Find where the given text appears and provide that cell's center as [x, y] coordinate. 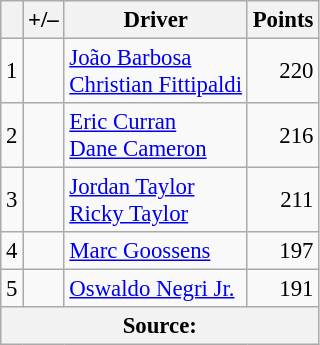
3 [12, 200]
+/– [44, 20]
Driver [156, 20]
Points [282, 20]
211 [282, 200]
216 [282, 136]
Oswaldo Negri Jr. [156, 289]
1 [12, 72]
4 [12, 251]
220 [282, 72]
Marc Goossens [156, 251]
Eric Curran Dane Cameron [156, 136]
5 [12, 289]
Jordan Taylor Ricky Taylor [156, 200]
191 [282, 289]
2 [12, 136]
João Barbosa Christian Fittipaldi [156, 72]
197 [282, 251]
